Provide the (X, Y) coordinate of the cell's center where the given text is located.  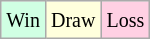
Draw (72, 20)
Loss (126, 20)
Win (24, 20)
